Return the (x, y) coordinate for the center point of the cell that contains the specified text.  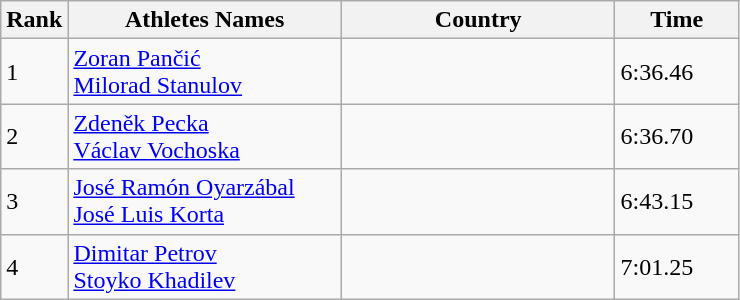
Country (478, 20)
Zoran Pančić Milorad Stanulov (205, 72)
José Ramón OyarzábalJosé Luis Korta (205, 202)
4 (34, 266)
Time (677, 20)
Athletes Names (205, 20)
3 (34, 202)
2 (34, 136)
6:36.46 (677, 72)
6:43.15 (677, 202)
1 (34, 72)
Rank (34, 20)
6:36.70 (677, 136)
Dimitar PetrovStoyko Khadilev (205, 266)
Zdeněk Pecka Václav Vochoska (205, 136)
7:01.25 (677, 266)
